Determine the [x, y] coordinate at the center of the cell enclosing the given text.  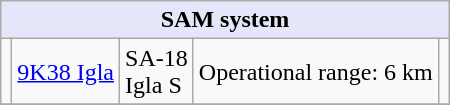
SA-18Igla S [157, 72]
9K38 Igla [66, 72]
Operational range: 6 km [316, 72]
SAM system [226, 20]
